From the cell containing the given text, extract its center point as (X, Y) coordinate. 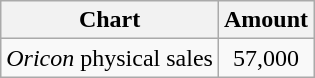
Chart (110, 20)
Oricon physical sales (110, 58)
Amount (266, 20)
57,000 (266, 58)
